Capture the cell that displays the provided text and extract its (X, Y) central coordinate. 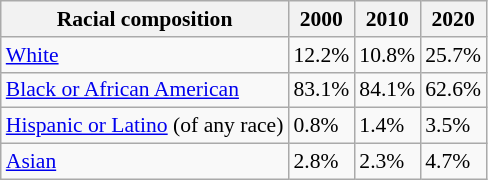
12.2% (321, 55)
84.1% (387, 90)
Asian (145, 162)
83.1% (321, 90)
2020 (453, 19)
4.7% (453, 162)
Black or African American (145, 90)
10.8% (387, 55)
Racial composition (145, 19)
3.5% (453, 126)
0.8% (321, 126)
62.6% (453, 90)
1.4% (387, 126)
2.8% (321, 162)
White (145, 55)
25.7% (453, 55)
Hispanic or Latino (of any race) (145, 126)
2010 (387, 19)
2.3% (387, 162)
2000 (321, 19)
